Locate the cell with the specified text and output its [X, Y] center coordinate. 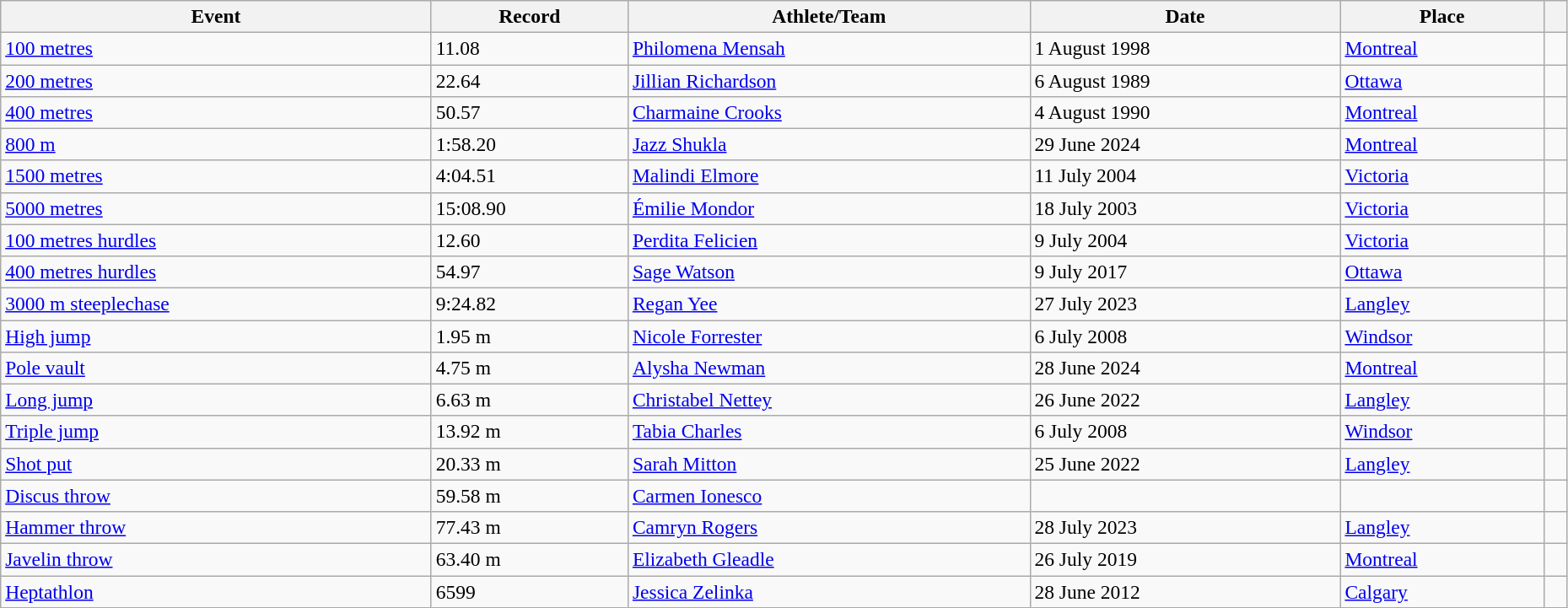
Alysha Newman [828, 368]
Record [530, 16]
Camryn Rogers [828, 527]
20.33 m [530, 464]
Nicole Forrester [828, 336]
Regan Yee [828, 304]
18 July 2003 [1185, 208]
13.92 m [530, 432]
100 metres hurdles [216, 240]
Carmen Ionesco [828, 496]
Triple jump [216, 432]
Malindi Elmore [828, 176]
26 June 2022 [1185, 400]
4:04.51 [530, 176]
22.64 [530, 80]
Sage Watson [828, 272]
26 July 2019 [1185, 559]
Shot put [216, 464]
12.60 [530, 240]
6 August 1989 [1185, 80]
Discus throw [216, 496]
4 August 1990 [1185, 112]
Javelin throw [216, 559]
6.63 m [530, 400]
Hammer throw [216, 527]
28 June 2012 [1185, 591]
Calgary [1442, 591]
9 July 2004 [1185, 240]
1 August 1998 [1185, 48]
3000 m steeplechase [216, 304]
28 July 2023 [1185, 527]
1500 metres [216, 176]
Émilie Mondor [828, 208]
1:58.20 [530, 144]
Jillian Richardson [828, 80]
100 metres [216, 48]
54.97 [530, 272]
29 June 2024 [1185, 144]
Place [1442, 16]
Long jump [216, 400]
Event [216, 16]
Jazz Shukla [828, 144]
Jessica Zelinka [828, 591]
Christabel Nettey [828, 400]
28 June 2024 [1185, 368]
200 metres [216, 80]
Pole vault [216, 368]
Tabia Charles [828, 432]
Perdita Felicien [828, 240]
5000 metres [216, 208]
Sarah Mitton [828, 464]
50.57 [530, 112]
Heptathlon [216, 591]
400 metres hurdles [216, 272]
Philomena Mensah [828, 48]
25 June 2022 [1185, 464]
400 metres [216, 112]
63.40 m [530, 559]
9:24.82 [530, 304]
15:08.90 [530, 208]
Date [1185, 16]
Charmaine Crooks [828, 112]
6599 [530, 591]
800 m [216, 144]
11 July 2004 [1185, 176]
High jump [216, 336]
4.75 m [530, 368]
9 July 2017 [1185, 272]
Elizabeth Gleadle [828, 559]
27 July 2023 [1185, 304]
77.43 m [530, 527]
59.58 m [530, 496]
Athlete/Team [828, 16]
11.08 [530, 48]
1.95 m [530, 336]
